Provide the [x, y] coordinate of the cell's center where the given text is located.  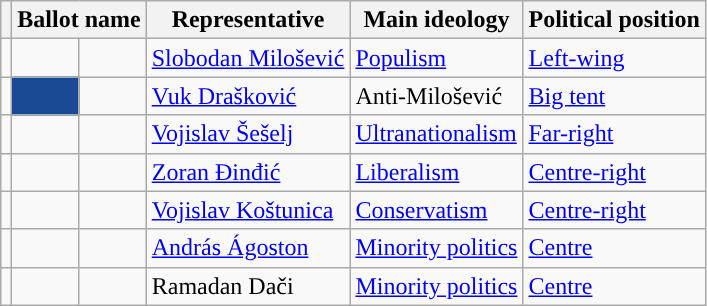
Left-wing [614, 58]
Political position [614, 20]
Conservatism [436, 210]
Liberalism [436, 172]
Vuk Drašković [248, 96]
Ballot name [79, 20]
Anti-Milošević [436, 96]
Big tent [614, 96]
András Ágoston [248, 248]
Representative [248, 20]
Far-right [614, 134]
Zoran Đinđić [248, 172]
Slobodan Milošević [248, 58]
Main ideology [436, 20]
Ultranationalism [436, 134]
Vojislav Šešelj [248, 134]
Populism [436, 58]
Vojislav Koštunica [248, 210]
Ramadan Dači [248, 286]
